Provide the (X, Y) coordinate of the cell's center where the given text is located.  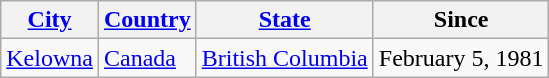
Since (461, 20)
Kelowna (50, 58)
City (50, 20)
Country (147, 20)
State (284, 20)
February 5, 1981 (461, 58)
Canada (147, 58)
British Columbia (284, 58)
